Determine the (x, y) coordinate at the center of the cell enclosing the given text.  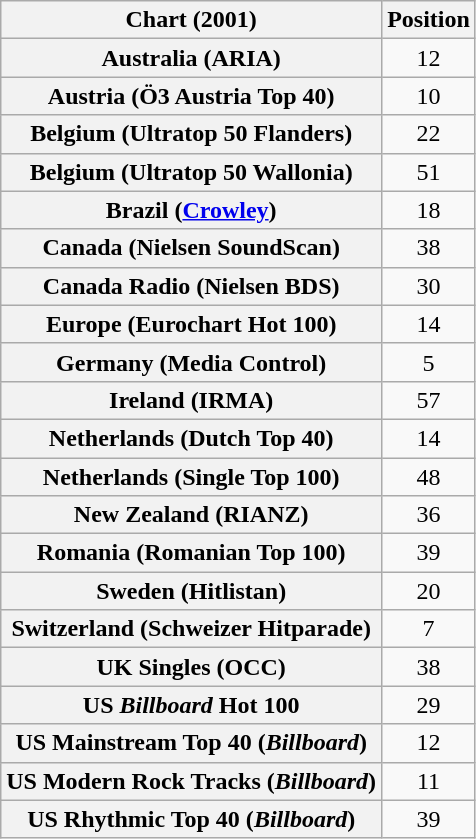
US Mainstream Top 40 (Billboard) (192, 743)
Austria (Ö3 Austria Top 40) (192, 96)
30 (429, 286)
US Billboard Hot 100 (192, 705)
US Rhythmic Top 40 (Billboard) (192, 819)
22 (429, 134)
Belgium (Ultratop 50 Wallonia) (192, 172)
Netherlands (Dutch Top 40) (192, 438)
Belgium (Ultratop 50 Flanders) (192, 134)
29 (429, 705)
Romania (Romanian Top 100) (192, 553)
20 (429, 591)
57 (429, 400)
Ireland (IRMA) (192, 400)
10 (429, 96)
Brazil (Crowley) (192, 210)
UK Singles (OCC) (192, 667)
Germany (Media Control) (192, 362)
48 (429, 477)
New Zealand (RIANZ) (192, 515)
11 (429, 781)
Netherlands (Single Top 100) (192, 477)
US Modern Rock Tracks (Billboard) (192, 781)
Australia (ARIA) (192, 58)
Position (429, 20)
Chart (2001) (192, 20)
Canada (Nielsen SoundScan) (192, 248)
51 (429, 172)
18 (429, 210)
Canada Radio (Nielsen BDS) (192, 286)
7 (429, 629)
36 (429, 515)
Sweden (Hitlistan) (192, 591)
Switzerland (Schweizer Hitparade) (192, 629)
Europe (Eurochart Hot 100) (192, 324)
5 (429, 362)
